Locate the cell with the specified text and output its [X, Y] center coordinate. 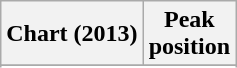
Chart (2013) [72, 34]
Peakposition [189, 34]
